Detect which cell encompasses the target text, then output its [x, y] center coordinate. 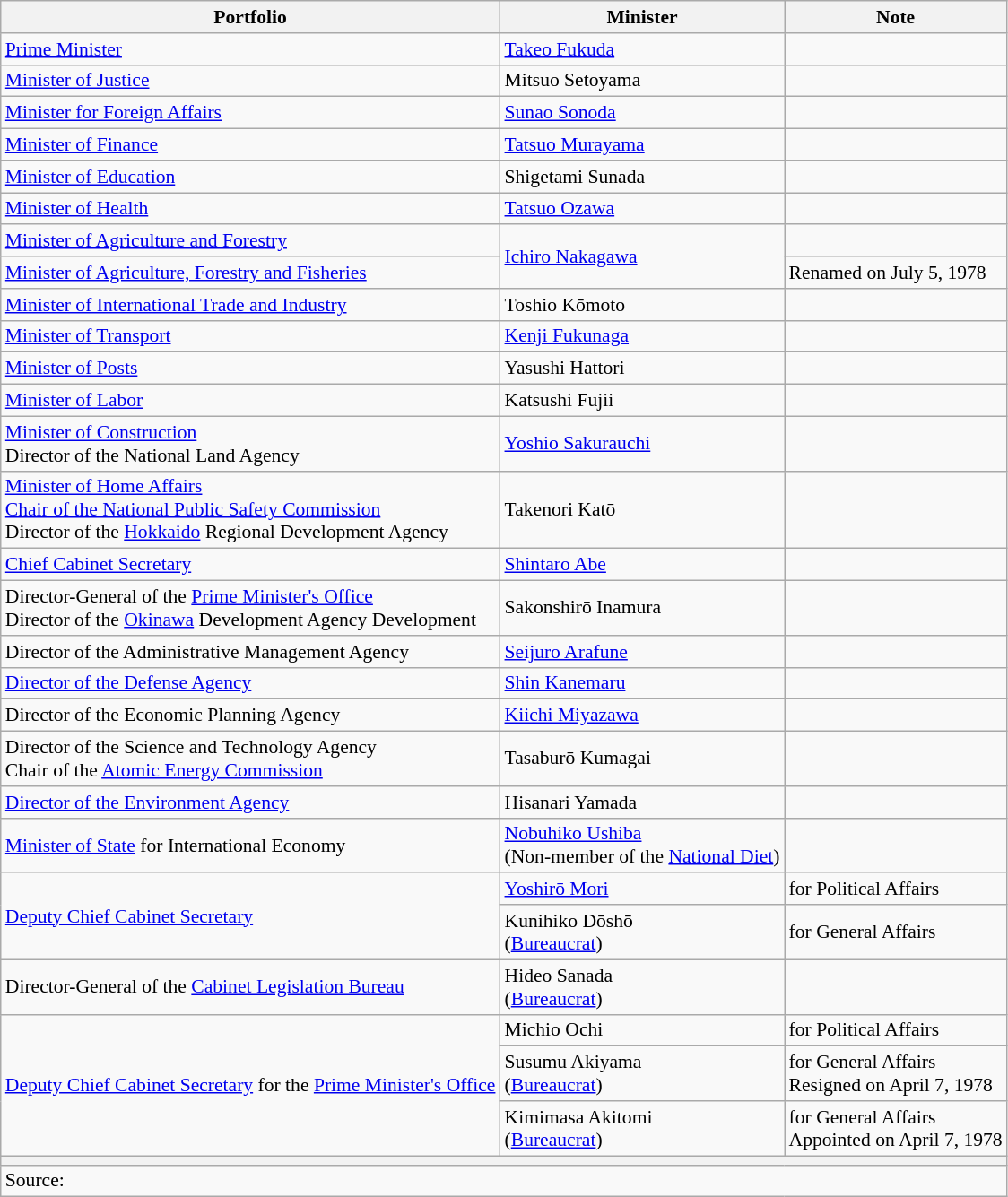
Minister for Foreign Affairs [251, 113]
Minister of International Trade and Industry [251, 305]
Minister [642, 17]
Ichiro Nakagawa [642, 256]
Portfolio [251, 17]
for General Affairs [896, 932]
Takeo Fukuda [642, 49]
Minister of Home AffairsChair of the National Public Safety CommissionDirector of the Hokkaido Regional Development Agency [251, 509]
Minister of Labor [251, 401]
Seijuro Arafune [642, 652]
Sakonshirō Inamura [642, 608]
Tatsuo Ozawa [642, 209]
Renamed on July 5, 1978 [896, 273]
Minister of Education [251, 177]
for General AffairsResigned on April 7, 1978 [896, 1074]
Director-General of the Prime Minister's OfficeDirector of the Okinawa Development Agency Development [251, 608]
Minister of Finance [251, 145]
Director-General of the Cabinet Legislation Bureau [251, 986]
Tatsuo Murayama [642, 145]
Yoshio Sakurauchi [642, 443]
Minister of Justice [251, 81]
Kenji Fukunaga [642, 336]
Minister of Agriculture and Forestry [251, 241]
Prime Minister [251, 49]
Shintaro Abe [642, 565]
Director of the Administrative Management Agency [251, 652]
Nobuhiko Ushiba(Non-member of the National Diet) [642, 845]
Deputy Chief Cabinet Secretary [251, 916]
Takenori Katō [642, 509]
Note [896, 17]
Deputy Chief Cabinet Secretary for the Prime Minister's Office [251, 1085]
Kimimasa Akitomi(Bureaucrat) [642, 1128]
Director of the Science and Technology AgencyChair of the Atomic Energy Commission [251, 759]
Sunao Sonoda [642, 113]
Director of the Environment Agency [251, 802]
Minister of ConstructionDirector of the National Land Agency [251, 443]
Michio Ochi [642, 1030]
Minister of State for International Economy [251, 845]
Kunihiko Dōshō(Bureaucrat) [642, 932]
for General AffairsAppointed on April 7, 1978 [896, 1128]
Mitsuo Setoyama [642, 81]
Hisanari Yamada [642, 802]
Minister of Transport [251, 336]
Shin Kanemaru [642, 683]
Susumu Akiyama(Bureaucrat) [642, 1074]
Minister of Agriculture, Forestry and Fisheries [251, 273]
Shigetami Sunada [642, 177]
Minister of Health [251, 209]
Yasushi Hattori [642, 369]
Chief Cabinet Secretary [251, 565]
Minister of Posts [251, 369]
Tasaburō Kumagai [642, 759]
Toshio Kōmoto [642, 305]
Kiichi Miyazawa [642, 716]
Source: [504, 1181]
Katsushi Fujii [642, 401]
Hideo Sanada(Bureaucrat) [642, 986]
Yoshirō Mori [642, 889]
Director of the Defense Agency [251, 683]
Director of the Economic Planning Agency [251, 716]
